From the cell containing the given text, extract its center point as (X, Y) coordinate. 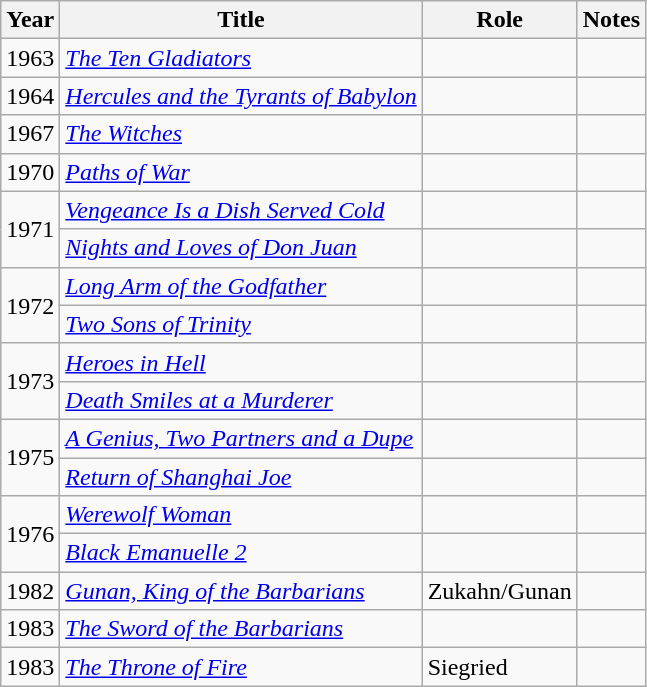
Two Sons of Trinity (241, 324)
Paths of War (241, 172)
1976 (30, 534)
Title (241, 20)
1963 (30, 58)
Return of Shanghai Joe (241, 477)
The Sword of the Barbarians (241, 629)
1970 (30, 172)
Gunan, King of the Barbarians (241, 591)
Hercules and the Tyrants of Babylon (241, 96)
Nights and Loves of Don Juan (241, 248)
Zukahn/Gunan (500, 591)
Death Smiles at a Murderer (241, 400)
1964 (30, 96)
A Genius, Two Partners and a Dupe (241, 438)
The Throne of Fire (241, 667)
Year (30, 20)
Long Arm of the Godfather (241, 286)
1967 (30, 134)
The Ten Gladiators (241, 58)
1975 (30, 457)
Vengeance Is a Dish Served Cold (241, 210)
1972 (30, 305)
1973 (30, 381)
Role (500, 20)
Notes (611, 20)
The Witches (241, 134)
Black Emanuelle 2 (241, 553)
1971 (30, 229)
Werewolf Woman (241, 515)
Heroes in Hell (241, 362)
1982 (30, 591)
Siegried (500, 667)
